Find where the given text appears and provide that cell's center as [X, Y] coordinate. 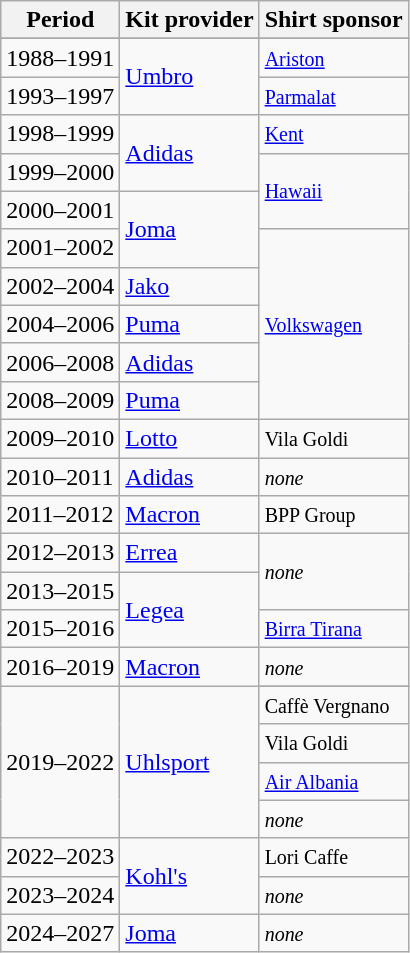
2019–2022 [60, 762]
2015–2016 [60, 629]
2001–2002 [60, 248]
2010–2011 [60, 477]
2006–2008 [60, 362]
2011–2012 [60, 515]
Volkswagen [334, 324]
2000–2001 [60, 210]
2016–2019 [60, 667]
Legea [190, 610]
Lori Caffe [334, 857]
2002–2004 [60, 286]
2008–2009 [60, 400]
1998–1999 [60, 134]
Kohl's [190, 876]
1993–1997 [60, 96]
2024–2027 [60, 933]
BPP Group [334, 515]
Jako [190, 286]
Uhlsport [190, 762]
Birra Tirana [334, 629]
2022–2023 [60, 857]
Parmalat [334, 96]
2013–2015 [60, 591]
2023–2024 [60, 895]
Kit provider [190, 20]
Period [60, 20]
2009–2010 [60, 438]
Kent [334, 134]
Air Albania [334, 781]
2012–2013 [60, 553]
Caffè Vergnano [334, 705]
Errea [190, 553]
1999–2000 [60, 172]
Lotto [190, 438]
Shirt sponsor [334, 20]
1988–1991 [60, 58]
2004–2006 [60, 324]
Hawaii [334, 191]
Umbro [190, 77]
Ariston [334, 58]
